Extract the [X, Y] coordinate from the center of the cell holding the provided text.  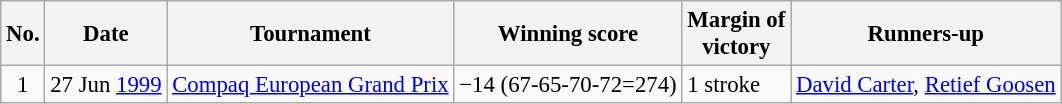
1 [23, 85]
Winning score [568, 34]
Tournament [310, 34]
Date [106, 34]
−14 (67-65-70-72=274) [568, 85]
27 Jun 1999 [106, 85]
Margin ofvictory [736, 34]
Runners-up [926, 34]
No. [23, 34]
Compaq European Grand Prix [310, 85]
1 stroke [736, 85]
David Carter, Retief Goosen [926, 85]
